For the text-containing cell, return its midpoint in [x, y] coordinate format. 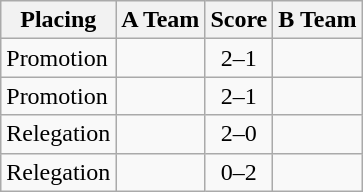
A Team [160, 20]
Score [239, 20]
B Team [318, 20]
2–0 [239, 134]
0–2 [239, 172]
Placing [58, 20]
